Locate the cell with the specified text and output its [x, y] center coordinate. 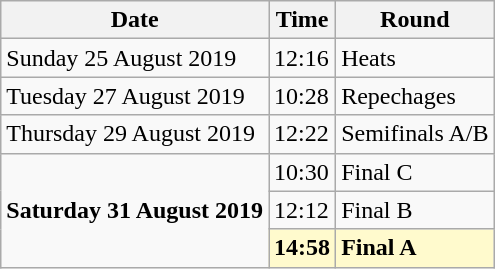
Final C [415, 172]
Final B [415, 210]
Round [415, 20]
12:16 [302, 58]
Heats [415, 58]
10:28 [302, 96]
Final A [415, 248]
Thursday 29 August 2019 [135, 134]
Sunday 25 August 2019 [135, 58]
12:12 [302, 210]
Time [302, 20]
12:22 [302, 134]
Repechages [415, 96]
Saturday 31 August 2019 [135, 210]
14:58 [302, 248]
Semifinals A/B [415, 134]
10:30 [302, 172]
Date [135, 20]
Tuesday 27 August 2019 [135, 96]
